Capture the cell that displays the provided text and extract its (x, y) central coordinate. 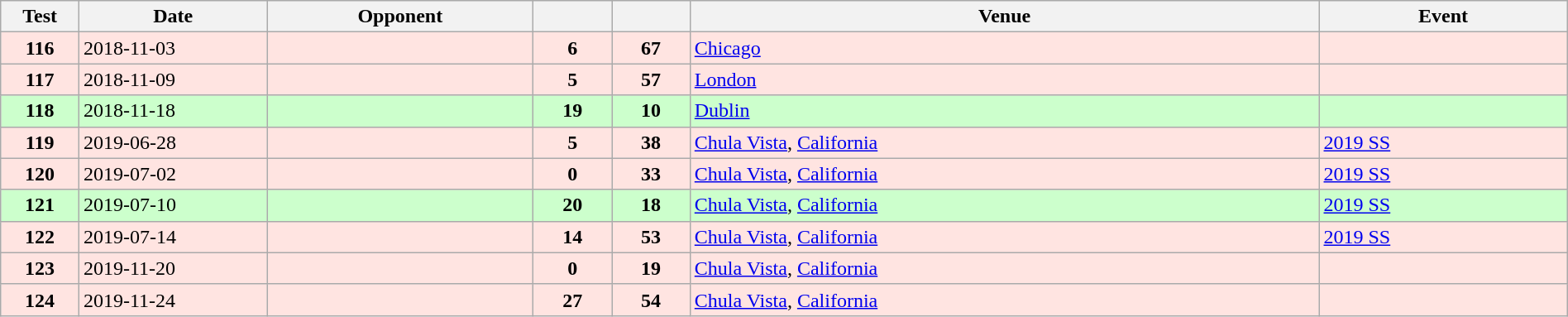
67 (652, 48)
27 (572, 300)
2018-11-18 (172, 111)
2018-11-09 (172, 79)
2019-11-24 (172, 300)
53 (652, 237)
124 (40, 300)
Date (172, 17)
38 (652, 142)
Event (1443, 17)
54 (652, 300)
6 (572, 48)
20 (572, 205)
120 (40, 174)
116 (40, 48)
2019-07-14 (172, 237)
Venue (1004, 17)
121 (40, 205)
10 (652, 111)
2018-11-03 (172, 48)
119 (40, 142)
2019-06-28 (172, 142)
14 (572, 237)
Test (40, 17)
London (1004, 79)
Chicago (1004, 48)
2019-07-02 (172, 174)
117 (40, 79)
Dublin (1004, 111)
123 (40, 268)
2019-11-20 (172, 268)
57 (652, 79)
Opponent (400, 17)
122 (40, 237)
18 (652, 205)
33 (652, 174)
118 (40, 111)
2019-07-10 (172, 205)
